Extract the (x, y) coordinate from the center of the cell holding the provided text.  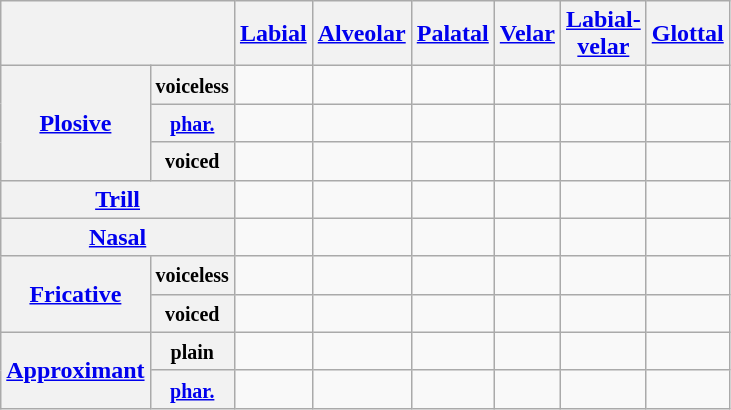
Approximant (76, 370)
Alveolar (362, 34)
Palatal (452, 34)
Nasal (118, 237)
Glottal (688, 34)
Trill (118, 199)
plain (192, 351)
Velar (527, 34)
Labial-velar (603, 34)
Labial (273, 34)
Plosive (76, 123)
Fricative (76, 294)
